Determine the (x, y) coordinate at the center of the cell enclosing the given text.  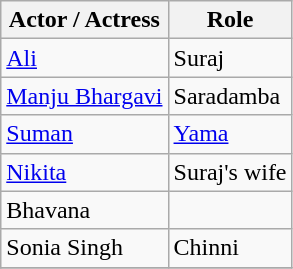
Suraj's wife (230, 172)
Sonia Singh (84, 248)
Manju Bhargavi (84, 96)
Actor / Actress (84, 20)
Yama (230, 134)
Saradamba (230, 96)
Role (230, 20)
Nikita (84, 172)
Chinni (230, 248)
Suman (84, 134)
Ali (84, 58)
Bhavana (84, 210)
Suraj (230, 58)
